Search for the cell housing the specified text and yield its (x, y) center coordinate. 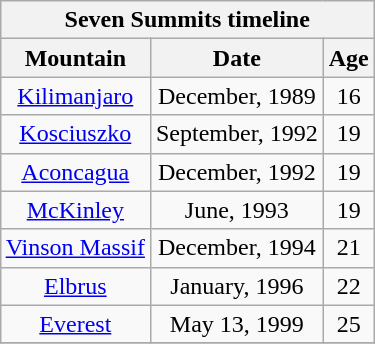
McKinley (75, 210)
Everest (75, 324)
Mountain (75, 58)
December, 1994 (236, 248)
Kilimanjaro (75, 96)
Kosciuszko (75, 134)
Age (348, 58)
25 (348, 324)
21 (348, 248)
September, 1992 (236, 134)
January, 1996 (236, 286)
Seven Summits timeline (187, 20)
December, 1989 (236, 96)
May 13, 1999 (236, 324)
Vinson Massif (75, 248)
22 (348, 286)
16 (348, 96)
Elbrus (75, 286)
June, 1993 (236, 210)
Aconcagua (75, 172)
Date (236, 58)
December, 1992 (236, 172)
